Detect which cell encompasses the target text, then output its (x, y) center coordinate. 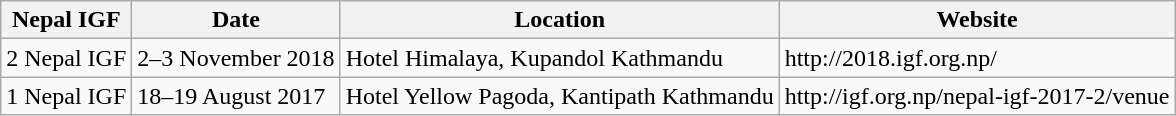
2 Nepal IGF (66, 58)
Date (236, 20)
http://2018.igf.org.np/ (977, 58)
2–3 November 2018 (236, 58)
Hotel Himalaya, Kupandol Kathmandu (560, 58)
Website (977, 20)
http://igf.org.np/nepal-igf-2017-2/venue (977, 96)
1 Nepal IGF (66, 96)
Nepal IGF (66, 20)
Location (560, 20)
Hotel Yellow Pagoda, Kantipath Kathmandu (560, 96)
18–19 August 2017 (236, 96)
